Search for the cell housing the specified text and yield its (X, Y) center coordinate. 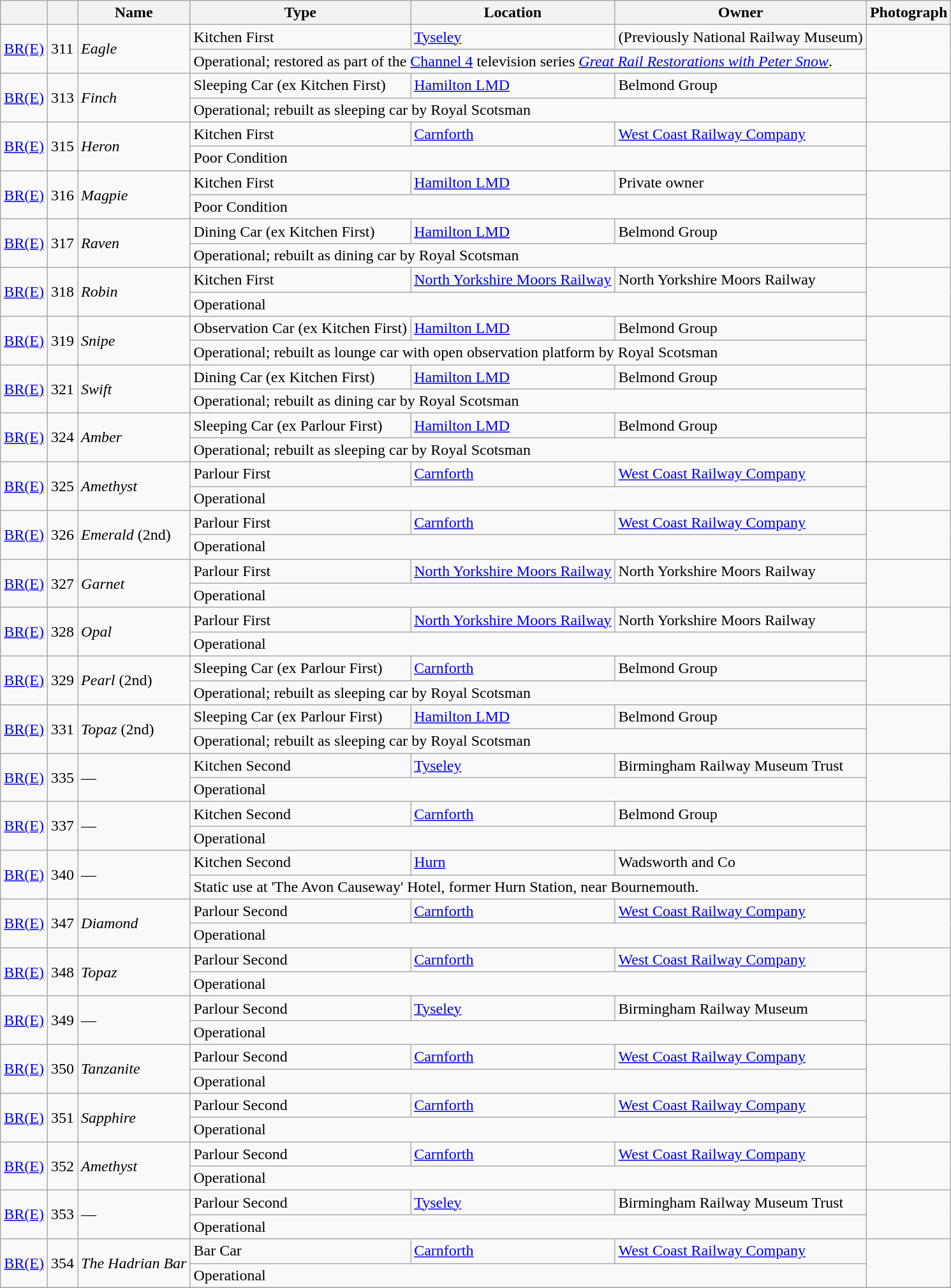
Raven (134, 243)
353 (63, 1215)
327 (63, 583)
315 (63, 146)
319 (63, 341)
Amber (134, 438)
317 (63, 243)
328 (63, 632)
Diamond (134, 923)
349 (63, 1020)
Topaz (2nd) (134, 729)
348 (63, 972)
Tanzanite (134, 1069)
Observation Car (ex Kitchen First) (300, 329)
352 (63, 1166)
Garnet (134, 583)
Private owner (741, 182)
313 (63, 98)
Emerald (2nd) (134, 535)
(Previously National Railway Museum) (741, 37)
Wadsworth and Co (741, 862)
326 (63, 535)
340 (63, 875)
Opal (134, 632)
Operational; restored as part of the Channel 4 television series Great Rail Restorations with Peter Snow. (528, 61)
Bar Car (300, 1251)
318 (63, 292)
Robin (134, 292)
Owner (741, 13)
Sleeping Car (ex Kitchen First) (300, 85)
Pearl (2nd) (134, 680)
311 (63, 49)
Swift (134, 389)
Location (513, 13)
351 (63, 1118)
Operational; rebuilt as lounge car with open observation platform by Royal Scotsman (528, 353)
Name (134, 13)
Eagle (134, 49)
Magpie (134, 195)
Topaz (134, 972)
321 (63, 389)
324 (63, 438)
Snipe (134, 341)
The Hadrian Bar (134, 1263)
Heron (134, 146)
Photograph (908, 13)
Finch (134, 98)
Type (300, 13)
350 (63, 1069)
Hurn (513, 862)
316 (63, 195)
Birmingham Railway Museum (741, 1008)
337 (63, 826)
354 (63, 1263)
325 (63, 486)
Sapphire (134, 1118)
331 (63, 729)
335 (63, 778)
347 (63, 923)
329 (63, 680)
Static use at 'The Avon Causeway' Hotel, former Hurn Station, near Bournemouth. (528, 887)
